Extract the (X, Y) coordinate from the center of the cell holding the provided text.  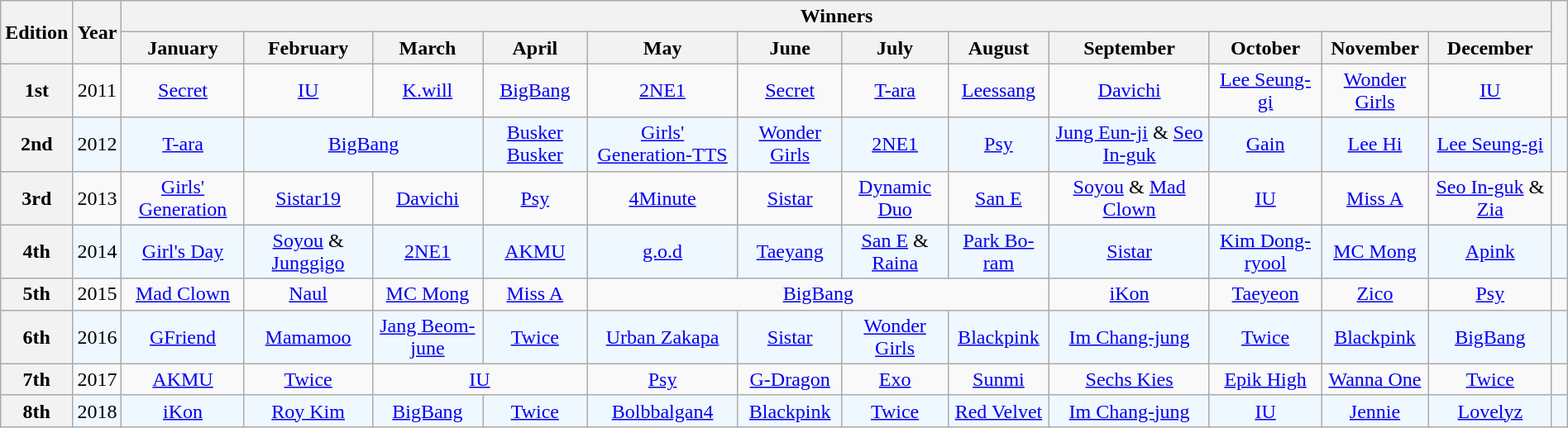
Apink (1490, 251)
Soyou & Mad Clown (1130, 198)
2014 (98, 251)
November (1375, 48)
4th (36, 251)
2016 (98, 337)
G-Dragon (790, 379)
Taeyang (790, 251)
Girls' Generation (183, 198)
Lee Hi (1375, 144)
July (895, 48)
San E (999, 198)
Winners (837, 17)
7th (36, 379)
Kim Dong-ryool (1265, 251)
Zico (1375, 294)
GFriend (183, 337)
Lovelyz (1490, 411)
4Minute (662, 198)
2012 (98, 144)
Leessang (999, 91)
Year (98, 32)
K.will (428, 91)
Girl's Day (183, 251)
Taeyeon (1265, 294)
Epik High (1265, 379)
Gain (1265, 144)
2018 (98, 411)
2nd (36, 144)
Sechs Kies (1130, 379)
Naul (308, 294)
3rd (36, 198)
April (535, 48)
Dynamic Duo (895, 198)
Bolbbalgan4 (662, 411)
June (790, 48)
Mamamoo (308, 337)
Sunmi (999, 379)
Jung Eun-ji & Seo In-guk (1130, 144)
Seo In-guk & Zia (1490, 198)
5th (36, 294)
January (183, 48)
Red Velvet (999, 411)
Park Bo-ram (999, 251)
December (1490, 48)
Roy Kim (308, 411)
2013 (98, 198)
g.o.d (662, 251)
May (662, 48)
Exo (895, 379)
Girls' Generation-TTS (662, 144)
August (999, 48)
February (308, 48)
1st (36, 91)
2017 (98, 379)
Jennie (1375, 411)
Busker Busker (535, 144)
Urban Zakapa (662, 337)
Mad Clown (183, 294)
Jang Beom-june (428, 337)
San E & Raina (895, 251)
Soyou & Junggigo (308, 251)
Sistar19 (308, 198)
October (1265, 48)
Edition (36, 32)
Wanna One (1375, 379)
September (1130, 48)
2015 (98, 294)
8th (36, 411)
6th (36, 337)
March (428, 48)
2011 (98, 91)
